Provide the [x, y] coordinate of the cell's center where the given text is located.  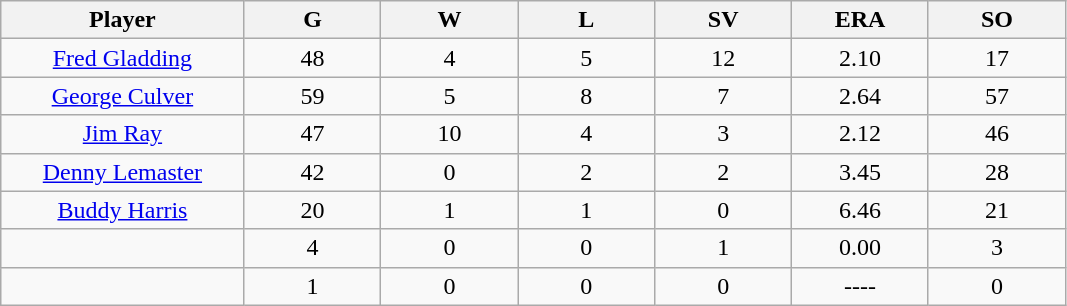
3.45 [860, 172]
ERA [860, 20]
20 [312, 210]
Player [122, 20]
7 [724, 96]
42 [312, 172]
2.64 [860, 96]
46 [996, 134]
2.10 [860, 58]
Denny Lemaster [122, 172]
21 [996, 210]
0.00 [860, 248]
12 [724, 58]
L [586, 20]
George Culver [122, 96]
57 [996, 96]
SO [996, 20]
---- [860, 286]
Buddy Harris [122, 210]
6.46 [860, 210]
17 [996, 58]
28 [996, 172]
10 [450, 134]
8 [586, 96]
W [450, 20]
48 [312, 58]
2.12 [860, 134]
47 [312, 134]
Jim Ray [122, 134]
G [312, 20]
SV [724, 20]
Fred Gladding [122, 58]
59 [312, 96]
